Scan for the cell matching the given text and deliver its (x, y) coordinate at center. 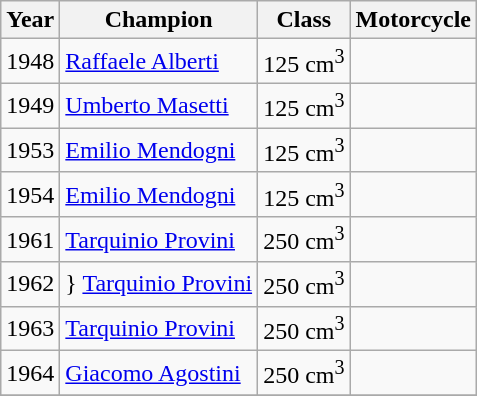
Umberto Masetti (159, 106)
1964 (30, 374)
1954 (30, 194)
Year (30, 20)
1963 (30, 328)
Class (304, 20)
1948 (30, 62)
Motorcycle (414, 20)
1949 (30, 106)
1962 (30, 284)
} Tarquinio Provini (159, 284)
1953 (30, 150)
1961 (30, 240)
Champion (159, 20)
Raffaele Alberti (159, 62)
Giacomo Agostini (159, 374)
